Output the (X, Y) coordinate of the center of the cell containing the given text.  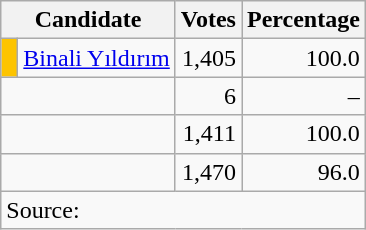
– (304, 96)
96.0 (304, 172)
Votes (208, 20)
1,411 (208, 134)
Candidate (88, 20)
6 (208, 96)
Binali Yıldırım (97, 58)
1,470 (208, 172)
Source: (184, 210)
1,405 (208, 58)
Percentage (304, 20)
